Determine the (X, Y) coordinate at the center of the cell enclosing the given text.  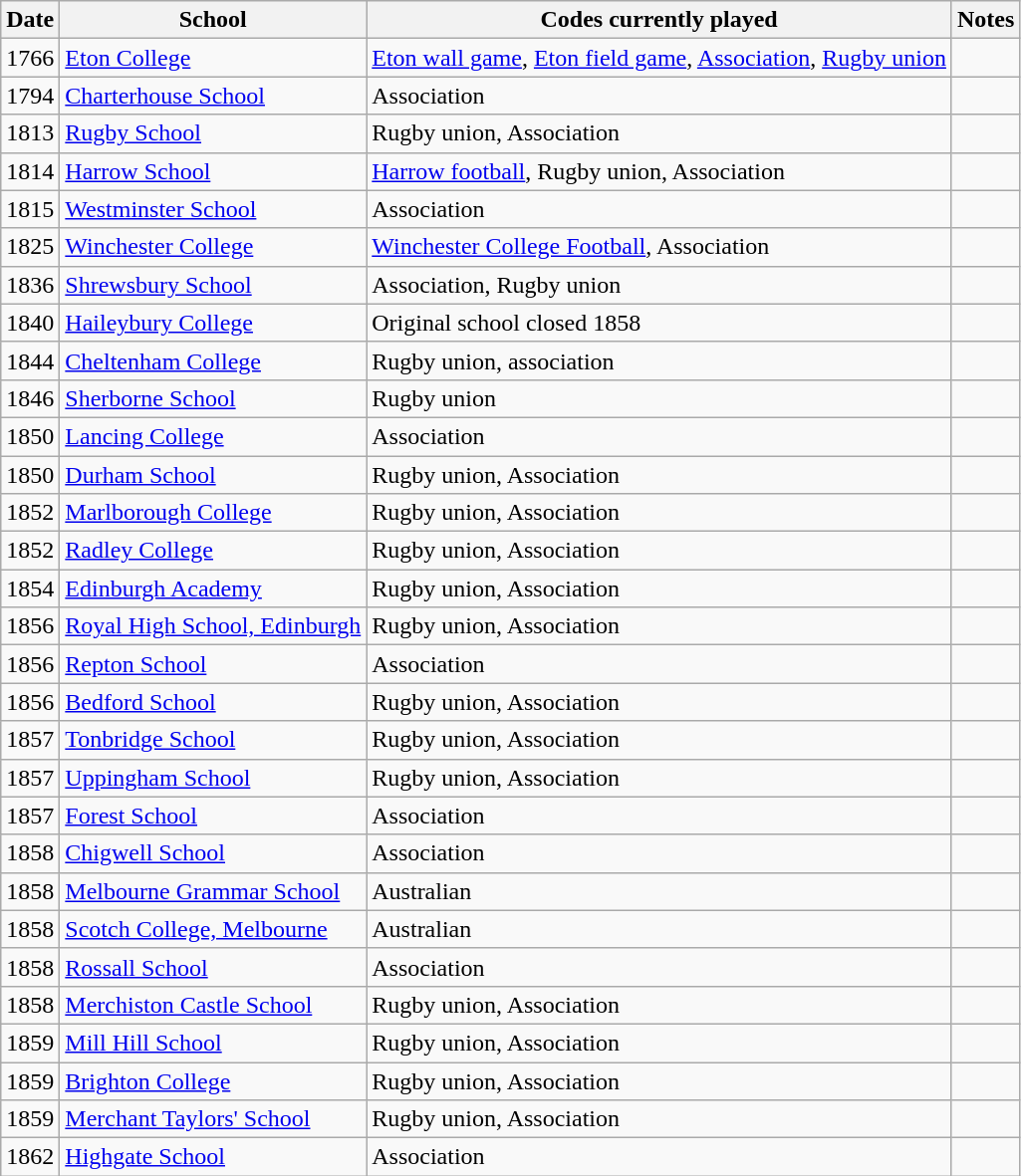
Highgate School (213, 1157)
Radley College (213, 551)
Repton School (213, 664)
Charterhouse School (213, 96)
School (213, 20)
1794 (30, 96)
Marlborough College (213, 513)
Melbourne Grammar School (213, 891)
Eton College (213, 58)
Notes (985, 20)
Brighton College (213, 1080)
Harrow School (213, 171)
Bedford School (213, 702)
Uppingham School (213, 778)
Durham School (213, 475)
Westminster School (213, 209)
Haileybury College (213, 323)
1766 (30, 58)
Date (30, 20)
Eton wall game, Eton field game, Association, Rugby union (659, 58)
Rugby School (213, 133)
Royal High School, Edinburgh (213, 626)
Scotch College, Melbourne (213, 929)
Harrow football, Rugby union, Association (659, 171)
Mill Hill School (213, 1043)
1846 (30, 398)
Rossall School (213, 967)
1815 (30, 209)
Forest School (213, 816)
Rugby union (659, 398)
1854 (30, 588)
Merchant Taylors' School (213, 1119)
1813 (30, 133)
1840 (30, 323)
Chigwell School (213, 853)
Tonbridge School (213, 740)
Winchester College (213, 247)
Original school closed 1858 (659, 323)
Sherborne School (213, 398)
1825 (30, 247)
Winchester College Football, Association (659, 247)
Edinburgh Academy (213, 588)
1836 (30, 285)
Codes currently played (659, 20)
Merchiston Castle School (213, 1005)
1862 (30, 1157)
Association, Rugby union (659, 285)
Rugby union, association (659, 360)
Lancing College (213, 436)
1844 (30, 360)
Shrewsbury School (213, 285)
Cheltenham College (213, 360)
1814 (30, 171)
